Search for the cell housing the specified text and yield its [X, Y] center coordinate. 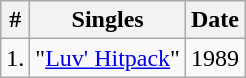
# [16, 20]
Singles [108, 20]
1. [16, 58]
"Luv' Hitpack" [108, 58]
Date [214, 20]
1989 [214, 58]
